Search for the cell housing the specified text and yield its (x, y) center coordinate. 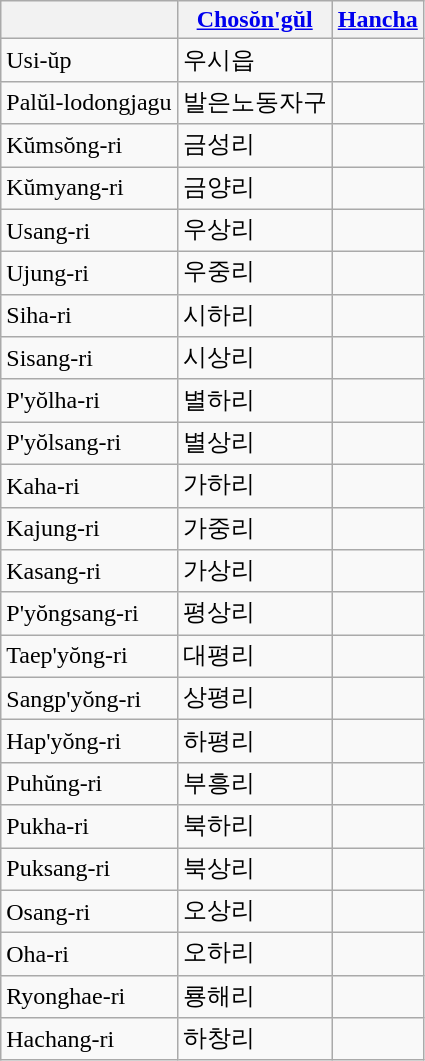
Sisang-ri (89, 358)
Taep'yŏng-ri (89, 656)
북상리 (254, 870)
오하리 (254, 954)
Hap'yŏng-ri (89, 742)
오상리 (254, 912)
금성리 (254, 146)
Oha-ri (89, 954)
P'yŏngsang-ri (89, 614)
룡해리 (254, 996)
대평리 (254, 656)
하평리 (254, 742)
Hachang-ri (89, 1040)
시상리 (254, 358)
별하리 (254, 400)
Palŭl-lodongjagu (89, 102)
Chosŏn'gŭl (254, 20)
Usang-ri (89, 230)
Kŭmsŏng-ri (89, 146)
Puhŭng-ri (89, 784)
우시읍 (254, 60)
별상리 (254, 444)
하창리 (254, 1040)
금양리 (254, 188)
Hancha (378, 20)
Ujung-ri (89, 274)
부흥리 (254, 784)
평상리 (254, 614)
Kŭmyang-ri (89, 188)
북하리 (254, 826)
우중리 (254, 274)
Kasang-ri (89, 572)
가상리 (254, 572)
가중리 (254, 528)
Sangp'yŏng-ri (89, 698)
Usi-ŭp (89, 60)
Puksang-ri (89, 870)
Siha-ri (89, 316)
Pukha-ri (89, 826)
Kajung-ri (89, 528)
가하리 (254, 486)
상평리 (254, 698)
Ryonghae-ri (89, 996)
시하리 (254, 316)
우상리 (254, 230)
Osang-ri (89, 912)
발은노동자구 (254, 102)
P'yŏlha-ri (89, 400)
P'yŏlsang-ri (89, 444)
Kaha-ri (89, 486)
